Scan for the cell matching the given text and deliver its [X, Y] coordinate at center. 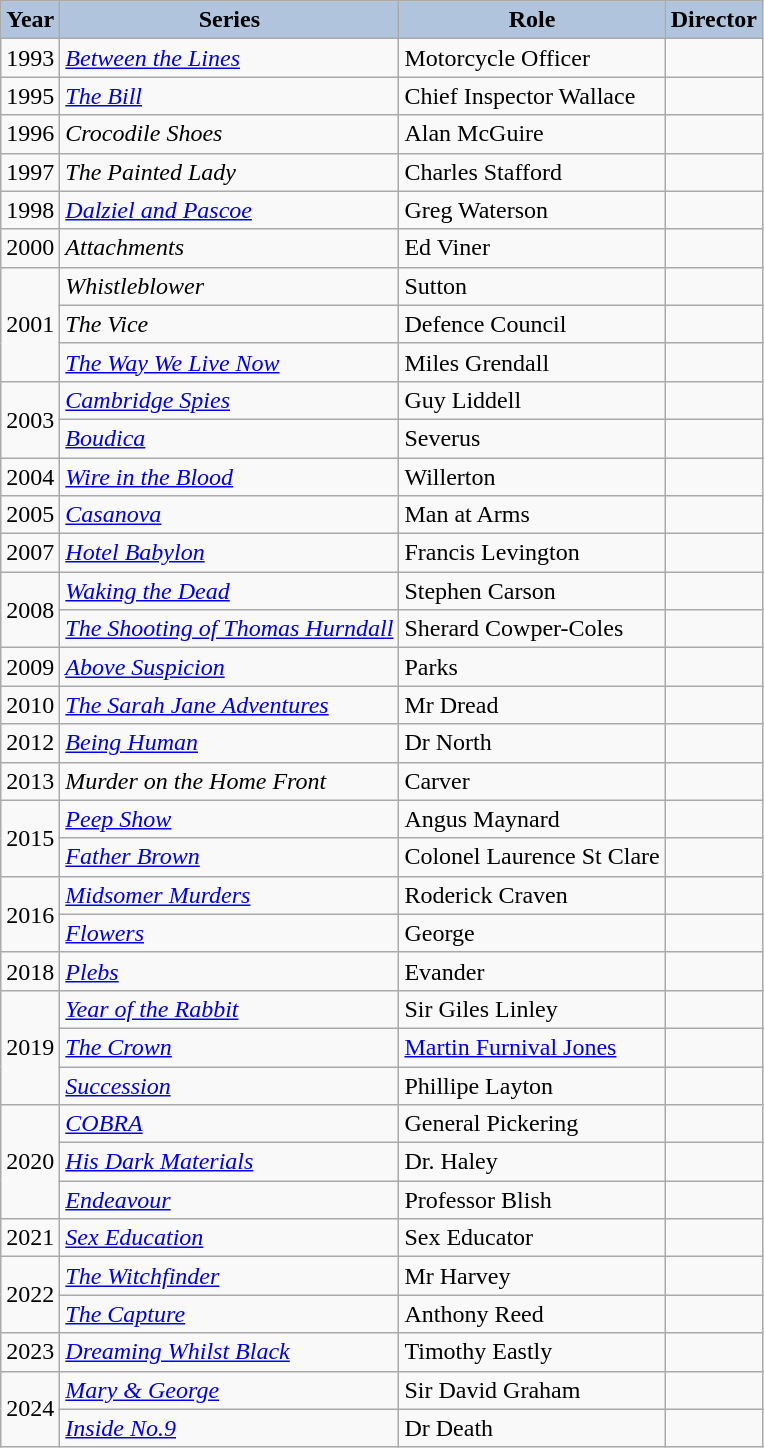
Series [230, 20]
Professor Blish [532, 1200]
1998 [30, 210]
The Crown [230, 1047]
Stephen Carson [532, 591]
Colonel Laurence St Clare [532, 857]
Year of the Rabbit [230, 1009]
Francis Levington [532, 553]
Mary & George [230, 1390]
Director [714, 20]
Peep Show [230, 819]
Angus Maynard [532, 819]
2009 [30, 667]
2023 [30, 1352]
Father Brown [230, 857]
Guy Liddell [532, 400]
Being Human [230, 743]
Sex Education [230, 1238]
Carver [532, 781]
The Vice [230, 324]
Mr Dread [532, 705]
Above Suspicion [230, 667]
Year [30, 20]
Inside No.9 [230, 1428]
2015 [30, 838]
2012 [30, 743]
2013 [30, 781]
2019 [30, 1047]
Succession [230, 1085]
Cambridge Spies [230, 400]
2003 [30, 419]
2001 [30, 324]
Miles Grendall [532, 362]
Chief Inspector Wallace [532, 96]
2010 [30, 705]
Roderick Craven [532, 895]
Flowers [230, 933]
Role [532, 20]
Between the Lines [230, 58]
Midsomer Murders [230, 895]
The Shooting of Thomas Hurndall [230, 629]
Martin Furnival Jones [532, 1047]
2000 [30, 248]
Sex Educator [532, 1238]
The Painted Lady [230, 172]
Attachments [230, 248]
Waking the Dead [230, 591]
Mr Harvey [532, 1276]
Willerton [532, 477]
Plebs [230, 971]
Boudica [230, 438]
Charles Stafford [532, 172]
Sutton [532, 286]
2022 [30, 1295]
Timothy Eastly [532, 1352]
Endeavour [230, 1200]
Motorcycle Officer [532, 58]
Phillipe Layton [532, 1085]
Man at Arms [532, 515]
2007 [30, 553]
Defence Council [532, 324]
Ed Viner [532, 248]
The Sarah Jane Adventures [230, 705]
The Bill [230, 96]
Alan McGuire [532, 134]
Hotel Babylon [230, 553]
2021 [30, 1238]
George [532, 933]
2016 [30, 914]
Dr Death [532, 1428]
Dalziel and Pascoe [230, 210]
The Capture [230, 1314]
Dr. Haley [532, 1162]
1993 [30, 58]
The Witchfinder [230, 1276]
Parks [532, 667]
Anthony Reed [532, 1314]
Wire in the Blood [230, 477]
Dreaming Whilst Black [230, 1352]
Sherard Cowper-Coles [532, 629]
Sir David Graham [532, 1390]
1997 [30, 172]
2024 [30, 1409]
1996 [30, 134]
The Way We Live Now [230, 362]
2005 [30, 515]
2004 [30, 477]
Sir Giles Linley [532, 1009]
COBRA [230, 1124]
2018 [30, 971]
Greg Waterson [532, 210]
Whistleblower [230, 286]
Murder on the Home Front [230, 781]
His Dark Materials [230, 1162]
Dr North [532, 743]
Casanova [230, 515]
2008 [30, 610]
Severus [532, 438]
Evander [532, 971]
2020 [30, 1162]
1995 [30, 96]
General Pickering [532, 1124]
Crocodile Shoes [230, 134]
